Scan for the cell matching the given text and deliver its (X, Y) coordinate at center. 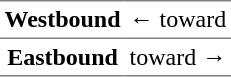
Westbound (62, 20)
Eastbound (62, 57)
← toward (178, 20)
toward → (178, 57)
